Capture the cell that displays the provided text and extract its [x, y] central coordinate. 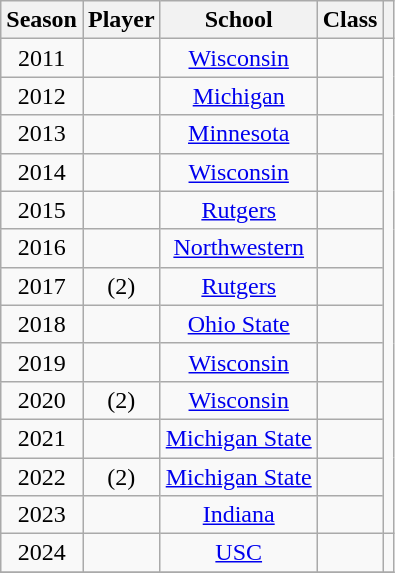
Minnesota [238, 134]
2012 [42, 96]
2018 [42, 324]
Michigan [238, 96]
Season [42, 20]
2020 [42, 400]
2019 [42, 362]
2015 [42, 210]
2021 [42, 438]
2017 [42, 286]
Class [350, 20]
Player [121, 20]
2016 [42, 248]
Ohio State [238, 324]
2023 [42, 515]
2013 [42, 134]
USC [238, 553]
2022 [42, 477]
Indiana [238, 515]
2014 [42, 172]
Northwestern [238, 248]
School [238, 20]
2024 [42, 553]
2011 [42, 58]
